Find where the given text appears and provide that cell's center as (x, y) coordinate. 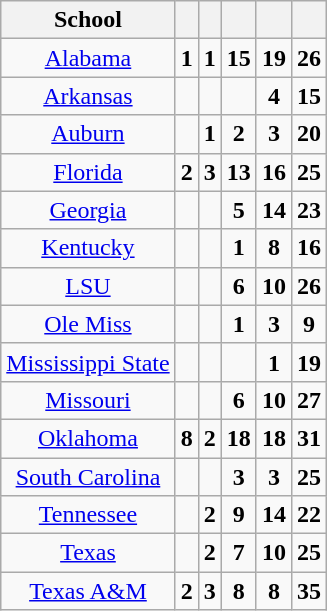
Texas A&M (88, 591)
Ole Miss (88, 324)
Kentucky (88, 248)
23 (308, 210)
5 (238, 210)
35 (308, 591)
South Carolina (88, 477)
Georgia (88, 210)
Oklahoma (88, 438)
22 (308, 515)
Texas (88, 553)
7 (238, 553)
20 (308, 134)
Tennessee (88, 515)
13 (238, 172)
Arkansas (88, 96)
Florida (88, 172)
Missouri (88, 400)
31 (308, 438)
Alabama (88, 58)
LSU (88, 286)
School (88, 20)
4 (274, 96)
27 (308, 400)
Mississippi State (88, 362)
Auburn (88, 134)
